Find where the given text appears and provide that cell's center as (X, Y) coordinate. 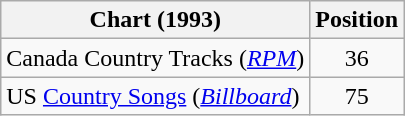
75 (357, 96)
36 (357, 58)
Canada Country Tracks (RPM) (156, 58)
Position (357, 20)
Chart (1993) (156, 20)
US Country Songs (Billboard) (156, 96)
